Provide the (x, y) coordinate of the cell's center where the given text is located.  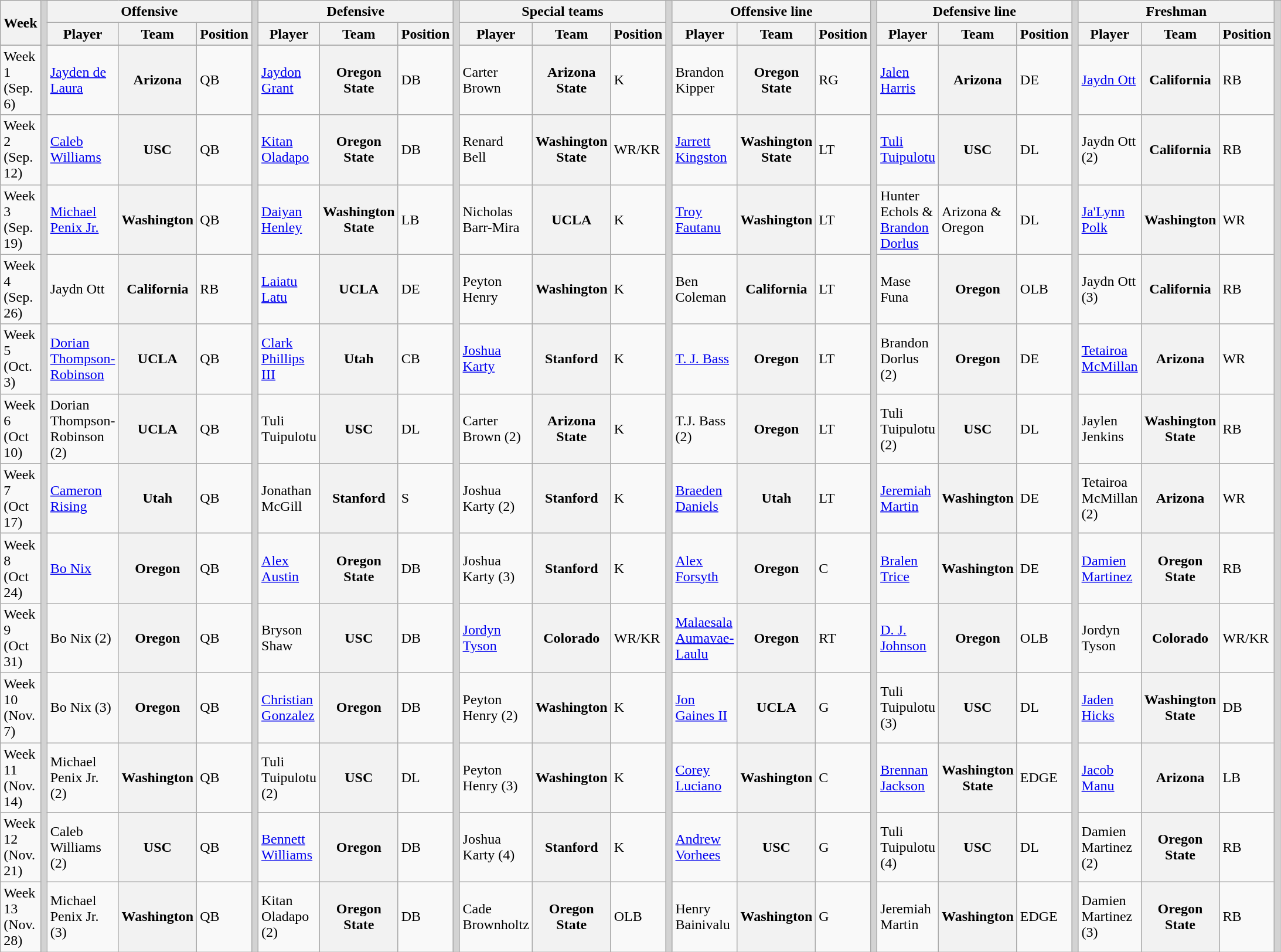
Kitan Oladapo (2) (289, 917)
Ben Coleman (704, 289)
Bralen Trice (908, 568)
Jarrett Kingston (704, 150)
Defensive line (975, 12)
Jon Gaines II (704, 708)
Peyton Henry (3) (496, 778)
Dorian Thompson-Robinson (2) (83, 429)
Troy Fautanu (704, 219)
Peyton Henry (2) (496, 708)
Jaydn Ott (3) (1110, 289)
Bennett Williams (289, 847)
Damien Martinez (1110, 568)
Renard Bell (496, 150)
Jaylen Jenkins (1110, 429)
Week 12 (Nov. 21) (21, 847)
Arizona & Oregon (977, 219)
Week 11 (Nov. 14) (21, 778)
Jaydn Ott (2) (1110, 150)
Bo Nix (3) (83, 708)
Week 1 (Sep. 6) (21, 80)
Clark Phillips III (289, 359)
Mase Funa (908, 289)
Week 3 (Sep. 19) (21, 219)
Jonathan McGill (289, 498)
Offensive (149, 12)
Week 5 (Oct. 3) (21, 359)
Malaesala Aumavae-Laulu (704, 637)
Freshman (1177, 12)
Week 9 (Oct 31) (21, 637)
Michael Penix Jr. (3) (83, 917)
Week (21, 23)
Brennan Jackson (908, 778)
RG (843, 80)
Michael Penix Jr. (83, 219)
Christian Gonzalez (289, 708)
Nicholas Barr-Mira (496, 219)
Joshua Karty (4) (496, 847)
T.J. Bass (2) (704, 429)
Brandon Dorlus (2) (908, 359)
Jalen Harris (908, 80)
Caleb Williams (2) (83, 847)
Tetairoa McMillan (1110, 359)
Braeden Daniels (704, 498)
Cade Brownholtz (496, 917)
Kitan Oladapo (289, 150)
Jayden de Laura (83, 80)
Henry Bainivalu (704, 917)
Caleb Williams (83, 150)
Laiatu Latu (289, 289)
Daiyan Henley (289, 219)
S (425, 498)
Bryson Shaw (289, 637)
Carter Brown (496, 80)
Michael Penix Jr. (2) (83, 778)
Offensive line (771, 12)
Corey Luciano (704, 778)
Cameron Rising (83, 498)
Peyton Henry (496, 289)
Week 2 (Sep. 12) (21, 150)
Jaydon Grant (289, 80)
Week 8 (Oct 24) (21, 568)
Ja'Lynn Polk (1110, 219)
Jacob Manu (1110, 778)
Tuli Tuipulotu (4) (908, 847)
Week 7 (Oct 17) (21, 498)
Damien Martinez (3) (1110, 917)
Alex Forsyth (704, 568)
Bo Nix (83, 568)
Damien Martinez (2) (1110, 847)
Week 4 (Sep. 26) (21, 289)
Andrew Vorhees (704, 847)
Joshua Karty (496, 359)
Jaden Hicks (1110, 708)
D. J. Johnson (908, 637)
RT (843, 637)
Brandon Kipper (704, 80)
Dorian Thompson-Robinson (83, 359)
Tuli Tuipulotu (3) (908, 708)
Defensive (356, 12)
T. J. Bass (704, 359)
Alex Austin (289, 568)
Week 6 (Oct 10) (21, 429)
Joshua Karty (2) (496, 498)
Bo Nix (2) (83, 637)
CB (425, 359)
Week 10 (Nov. 7) (21, 708)
Joshua Karty (3) (496, 568)
Week 13 (Nov. 28) (21, 917)
Tetairoa McMillan (2) (1110, 498)
Special teams (563, 12)
Hunter Echols & Brandon Dorlus (908, 219)
Carter Brown (2) (496, 429)
